Return the [x, y] coordinate for the center point of the cell that contains the specified text.  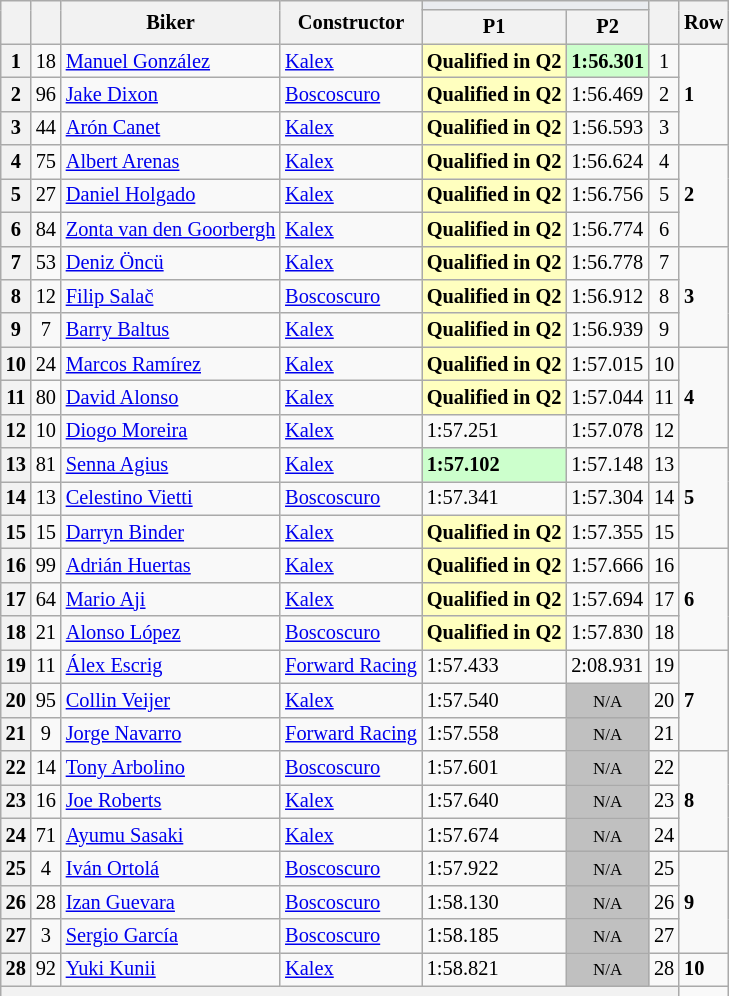
Row [704, 22]
44 [46, 128]
Alonso López [170, 633]
P2 [608, 27]
1:56.301 [608, 61]
Filip Salač [170, 296]
1:57.102 [494, 465]
1:57.341 [494, 498]
Sergio García [170, 936]
Adrián Huertas [170, 565]
64 [46, 599]
Iván Ortolá [170, 868]
Zonta van den Goorbergh [170, 229]
1:57.044 [608, 397]
Celestino Vietti [170, 498]
Mario Aji [170, 599]
Jake Dixon [170, 94]
David Alonso [170, 397]
1:56.939 [608, 330]
Diogo Moreira [170, 431]
80 [46, 397]
1:56.469 [608, 94]
71 [46, 835]
1:58.821 [494, 969]
1:57.558 [494, 734]
Joe Roberts [170, 801]
1:57.694 [608, 599]
1:58.130 [494, 902]
Ayumu Sasaki [170, 835]
1:57.922 [494, 868]
81 [46, 465]
Darryn Binder [170, 532]
1:57.666 [608, 565]
1:57.251 [494, 431]
1:57.830 [608, 633]
75 [46, 162]
53 [46, 263]
Biker [170, 22]
Deniz Öncü [170, 263]
Albert Arenas [170, 162]
Jorge Navarro [170, 734]
1:56.778 [608, 263]
1:57.015 [608, 364]
Constructor [351, 22]
2:08.931 [608, 666]
1:57.355 [608, 532]
92 [46, 969]
1:56.774 [608, 229]
Manuel González [170, 61]
1:57.640 [494, 801]
1:57.433 [494, 666]
1:57.304 [608, 498]
1:57.148 [608, 465]
Izan Guevara [170, 902]
1:57.674 [494, 835]
Senna Agius [170, 465]
96 [46, 94]
95 [46, 700]
1:57.078 [608, 431]
99 [46, 565]
1:58.185 [494, 936]
1:56.593 [608, 128]
1:56.624 [608, 162]
Daniel Holgado [170, 195]
1:56.912 [608, 296]
Tony Arbolino [170, 767]
Yuki Kunii [170, 969]
Barry Baltus [170, 330]
Marcos Ramírez [170, 364]
Álex Escrig [170, 666]
1:57.601 [494, 767]
1:56.756 [608, 195]
1:57.540 [494, 700]
Arón Canet [170, 128]
84 [46, 229]
Collin Veijer [170, 700]
P1 [494, 27]
